Return the (x, y) coordinate for the center point of the cell that contains the specified text.  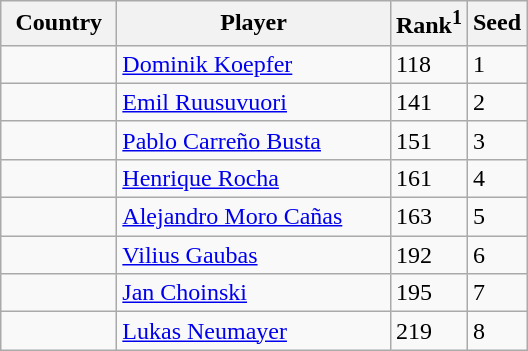
3 (496, 140)
141 (428, 102)
192 (428, 255)
Pablo Carreño Busta (254, 140)
161 (428, 178)
Jan Choinski (254, 293)
8 (496, 331)
7 (496, 293)
Dominik Koepfer (254, 64)
Rank1 (428, 24)
Emil Ruusuvuori (254, 102)
163 (428, 217)
2 (496, 102)
Country (59, 24)
Seed (496, 24)
Player (254, 24)
Vilius Gaubas (254, 255)
Alejandro Moro Cañas (254, 217)
Henrique Rocha (254, 178)
Lukas Neumayer (254, 331)
4 (496, 178)
151 (428, 140)
6 (496, 255)
219 (428, 331)
118 (428, 64)
5 (496, 217)
1 (496, 64)
195 (428, 293)
